Determine the [X, Y] coordinate at the center of the cell enclosing the given text.  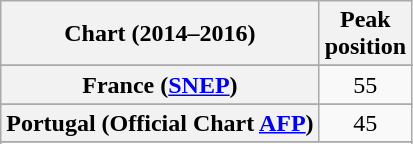
France (SNEP) [160, 85]
Chart (2014–2016) [160, 34]
45 [365, 123]
55 [365, 85]
Portugal (Official Chart AFP) [160, 123]
Peakposition [365, 34]
